Output the [x, y] coordinate of the center of the cell containing the given text.  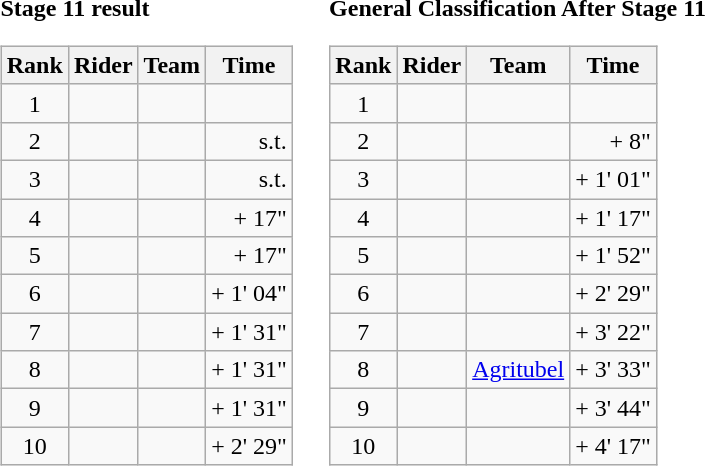
+ 3' 44" [614, 408]
+ 1' 52" [614, 256]
+ 1' 01" [614, 179]
+ 1' 17" [614, 217]
+ 1' 04" [250, 294]
Agritubel [518, 370]
+ 3' 33" [614, 370]
+ 8" [614, 141]
+ 3' 22" [614, 332]
+ 4' 17" [614, 446]
